Locate the cell with the specified text and output its (x, y) center coordinate. 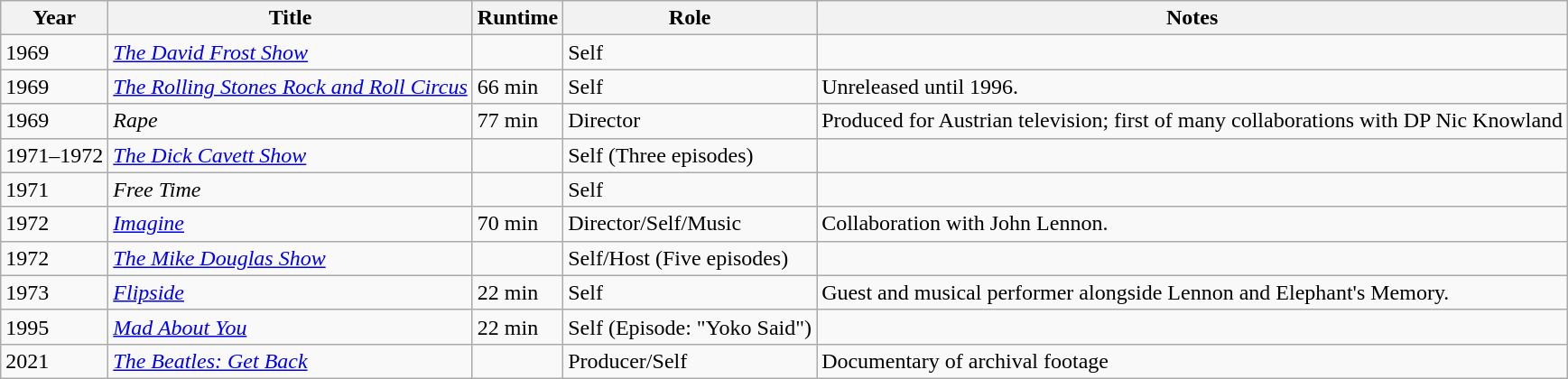
The David Frost Show (291, 52)
Documentary of archival footage (1192, 361)
Role (690, 18)
Collaboration with John Lennon. (1192, 224)
Notes (1192, 18)
1995 (54, 327)
The Beatles: Get Back (291, 361)
Self (Episode: "Yoko Said") (690, 327)
Runtime (517, 18)
1971 (54, 189)
Guest and musical performer alongside Lennon and Elephant's Memory. (1192, 292)
70 min (517, 224)
The Mike Douglas Show (291, 258)
Produced for Austrian television; first of many collaborations with DP Nic Knowland (1192, 121)
Self (Three episodes) (690, 155)
Rape (291, 121)
77 min (517, 121)
1973 (54, 292)
Mad About You (291, 327)
Title (291, 18)
Producer/Self (690, 361)
The Rolling Stones Rock and Roll Circus (291, 87)
Director (690, 121)
Year (54, 18)
Unreleased until 1996. (1192, 87)
1971–1972 (54, 155)
66 min (517, 87)
Director/Self/Music (690, 224)
2021 (54, 361)
Flipside (291, 292)
Self/Host (Five episodes) (690, 258)
Imagine (291, 224)
The Dick Cavett Show (291, 155)
Free Time (291, 189)
